Capture the cell that displays the provided text and extract its [X, Y] central coordinate. 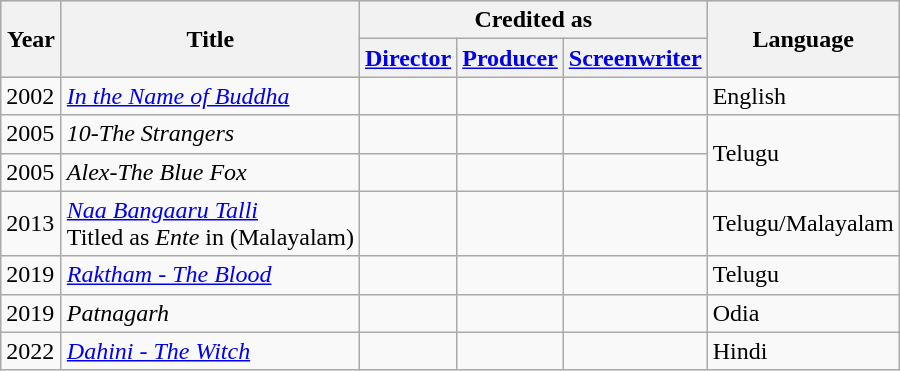
Year [32, 39]
Producer [510, 58]
2002 [32, 96]
Credited as [533, 20]
In the Name of Buddha [210, 96]
Telugu/Malayalam [803, 224]
10-The Strangers [210, 134]
2013 [32, 224]
Naa Bangaaru Talli Titled as Ente in (Malayalam) [210, 224]
2022 [32, 351]
Odia [803, 313]
Title [210, 39]
English [803, 96]
Alex-The Blue Fox [210, 172]
Patnagarh [210, 313]
Hindi [803, 351]
Raktham - The Blood [210, 275]
Director [408, 58]
Dahini - The Witch [210, 351]
Language [803, 39]
Screenwriter [635, 58]
